Detect which cell encompasses the target text, then output its [X, Y] center coordinate. 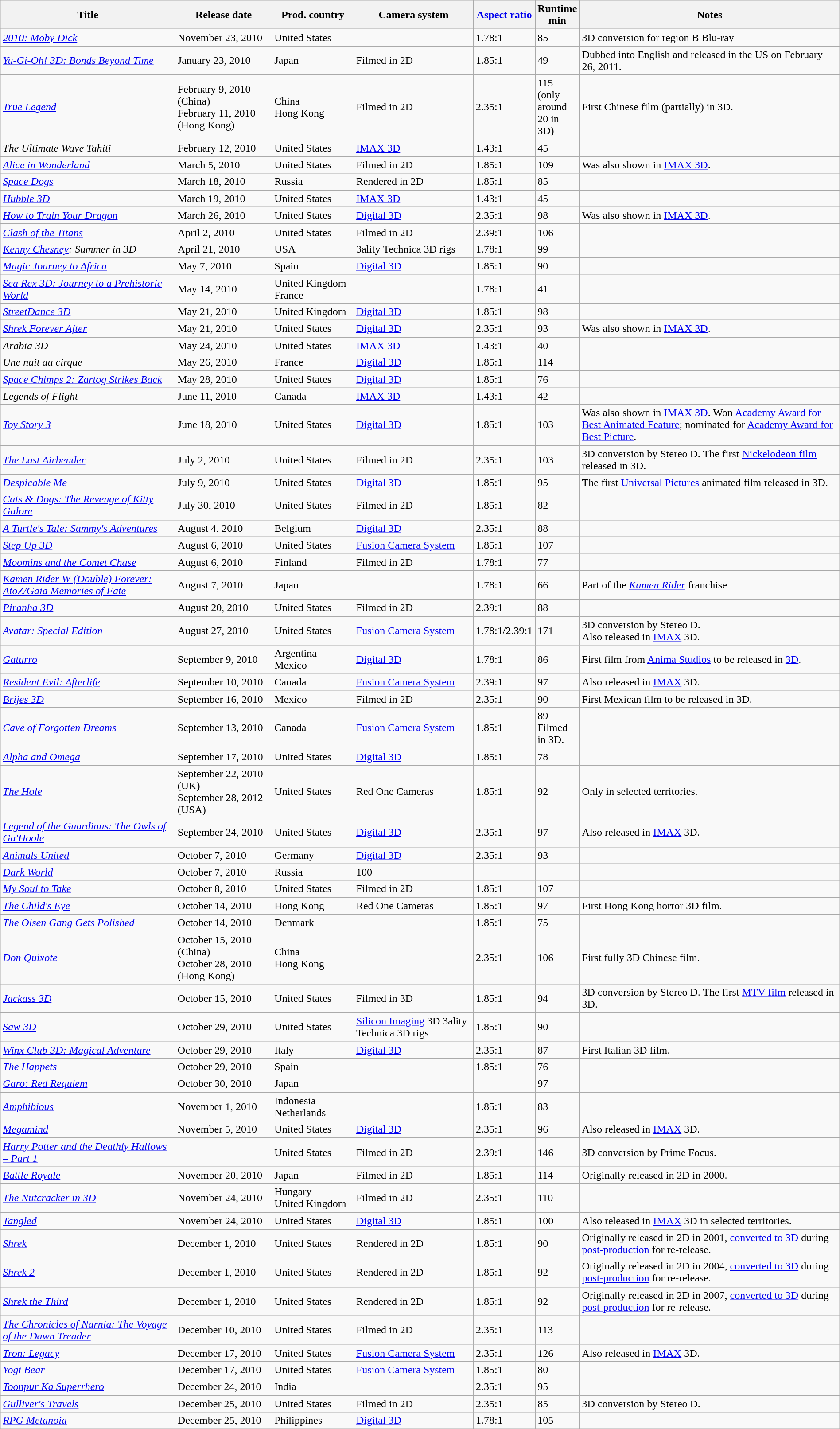
Arabia 3D [88, 346]
June 11, 2010 [223, 396]
First fully 3D Chinese film. [710, 957]
March 19, 2010 [223, 199]
August 20, 2010 [223, 607]
February 12, 2010 [223, 148]
September 13, 2010 [223, 728]
Also released in IMAX 3D in selected territories. [710, 1221]
November 20, 2010 [223, 1175]
Don Quixote [88, 957]
Denmark [313, 923]
171 [557, 630]
Alpha and Omega [88, 757]
Avatar: Special Edition [88, 630]
78 [557, 757]
Winx Club 3D: Magical Adventure [88, 1050]
July 30, 2010 [223, 505]
146 [557, 1152]
IndonesiaNetherlands [313, 1107]
Notes [710, 15]
Moomins and the Comet Chase [88, 562]
105 [557, 1421]
November 5, 2010 [223, 1129]
Jackass 3D [88, 998]
Finland [313, 562]
The Happets [88, 1067]
October 8, 2010 [223, 889]
Hong Kong [313, 906]
Mexico [313, 699]
49 [557, 60]
The first Universal Pictures animated film released in 3D. [710, 483]
Legend of the Guardians: The Owls of Ga'Hoole [88, 832]
HungaryUnited Kingdom [313, 1198]
June 18, 2010 [223, 425]
Originally released in 2D in 2004, converted to 3D during post-production for re-release. [710, 1273]
Tron: Legacy [88, 1353]
86 [557, 659]
Yogi Bear [88, 1370]
96 [557, 1129]
Originally released in 2D in 2007, converted to 3D during post-production for re-release. [710, 1301]
41 [557, 289]
September 17, 2010 [223, 757]
Harry Potter and the Deathly Hallows – Part 1 [88, 1152]
October 30, 2010 [223, 1084]
Shrek the Third [88, 1301]
Release date [223, 15]
109 [557, 165]
Silicon Imaging 3D 3ality Technica 3D rigs [413, 1027]
3D conversion for region B Blu-ray [710, 38]
RPG Metanoia [88, 1421]
94 [557, 998]
3D conversion by Prime Focus. [710, 1152]
Animals United [88, 855]
Italy [313, 1050]
December 10, 2010 [223, 1330]
Kamen Rider W (Double) Forever: AtoZ/Gaia Memories of Fate [88, 585]
3D conversion by Stereo D. [710, 1403]
October 15, 2010 [223, 998]
First Italian 3D film. [710, 1050]
Shrek Forever After [88, 329]
Germany [313, 855]
July 9, 2010 [223, 483]
The Hole [88, 791]
United Kingdom [313, 312]
Piranha 3D [88, 607]
Was also shown in IMAX 3D. Won Academy Award for Best Animated Feature; nominated for Academy Award for Best Picture. [710, 425]
August 7, 2010 [223, 585]
March 26, 2010 [223, 215]
September 10, 2010 [223, 682]
Despicable Me [88, 483]
August 4, 2010 [223, 528]
Tangled [88, 1221]
Amphibious [88, 1107]
Legends of Flight [88, 396]
Magic Journey to Africa [88, 266]
Space Dogs [88, 182]
Dark World [88, 872]
Gulliver's Travels [88, 1403]
Dubbed into English and released in the US on February 26, 2011. [710, 60]
83 [557, 1107]
May 14, 2010 [223, 289]
Originally released in 2D in 2001, converted to 3D during post-production for re-release. [710, 1243]
Toy Story 3 [88, 425]
November 23, 2010 [223, 38]
Resident Evil: Afterlife [88, 682]
The Chronicles of Narnia: The Voyage of the Dawn Treader [88, 1330]
True Legend [88, 107]
USA [313, 249]
How to Train Your Dragon [88, 215]
StreetDance 3D [88, 312]
3D conversion by Stereo D. The first MTV film released in 3D. [710, 998]
February 9, 2010 (China)February 11, 2010 (Hong Kong) [223, 107]
40 [557, 346]
Megamind [88, 1129]
Saw 3D [88, 1027]
April 21, 2010 [223, 249]
United KingdomFrance [313, 289]
Shrek 2 [88, 1273]
115 (only around 20 in 3D) [557, 107]
Filmed in 3D [413, 998]
99 [557, 249]
Toonpur Ka Superrhero [88, 1386]
Step Up 3D [88, 545]
Originally released in 2D in 2000. [710, 1175]
Sea Rex 3D: Journey to a Prehistoric World [88, 289]
A Turtle's Tale: Sammy's Adventures [88, 528]
Shrek [88, 1243]
87 [557, 1050]
First film from Anima Studios to be released in 3D. [710, 659]
Title [88, 15]
May 26, 2010 [223, 362]
April 2, 2010 [223, 232]
Prod. country [313, 15]
75 [557, 923]
Garo: Red Requiem [88, 1084]
Alice in Wonderland [88, 165]
110 [557, 1198]
Une nuit au cirque [88, 362]
3ality Technica 3D rigs [413, 249]
ArgentinaMexico [313, 659]
Gaturro [88, 659]
Hubble 3D [88, 199]
Camera system [413, 15]
The Nutcracker in 3D [88, 1198]
1.78:1/2.39:1 [504, 630]
The Child's Eye [88, 906]
January 23, 2010 [223, 60]
First Mexican film to be released in 3D. [710, 699]
Battle Royale [88, 1175]
My Soul to Take [88, 889]
Brijes 3D [88, 699]
80 [557, 1370]
October 15, 2010 (China)October 28, 2010 (Hong Kong) [223, 957]
First Hong Kong horror 3D film. [710, 906]
Aspect ratio [504, 15]
December 24, 2010 [223, 1386]
September 24, 2010 [223, 832]
89Filmed in 3D. [557, 728]
May 7, 2010 [223, 266]
Only in selected territories. [710, 791]
May 28, 2010 [223, 379]
77 [557, 562]
Kenny Chesney: Summer in 3D [88, 249]
3D conversion by Stereo D.Also released in IMAX 3D. [710, 630]
Part of the Kamen Rider franchise [710, 585]
82 [557, 505]
First Chinese film (partially) in 3D. [710, 107]
42 [557, 396]
March 5, 2010 [223, 165]
September 16, 2010 [223, 699]
Yu-Gi-Oh! 3D: Bonds Beyond Time [88, 60]
Space Chimps 2: Zartog Strikes Back [88, 379]
May 24, 2010 [223, 346]
August 27, 2010 [223, 630]
Philippines [313, 1421]
66 [557, 585]
The Ultimate Wave Tahiti [88, 148]
France [313, 362]
September 22, 2010 (UK)September 28, 2012 (USA) [223, 791]
November 1, 2010 [223, 1107]
113 [557, 1330]
The Last Airbender [88, 460]
Clash of the Titans [88, 232]
Cave of Forgotten Dreams [88, 728]
July 2, 2010 [223, 460]
September 9, 2010 [223, 659]
India [313, 1386]
Cats & Dogs: The Revenge of Kitty Galore [88, 505]
3D conversion by Stereo D. The first Nickelodeon film released in 3D. [710, 460]
Runtime min [557, 15]
March 18, 2010 [223, 182]
2010: Moby Dick [88, 38]
The Olsen Gang Gets Polished [88, 923]
126 [557, 1353]
Belgium [313, 528]
